Capture the cell that displays the provided text and extract its [X, Y] central coordinate. 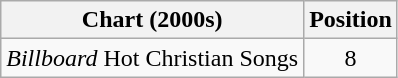
Billboard Hot Christian Songs [152, 58]
Position [351, 20]
Chart (2000s) [152, 20]
8 [351, 58]
